Output the [X, Y] coordinate of the center of the cell containing the given text.  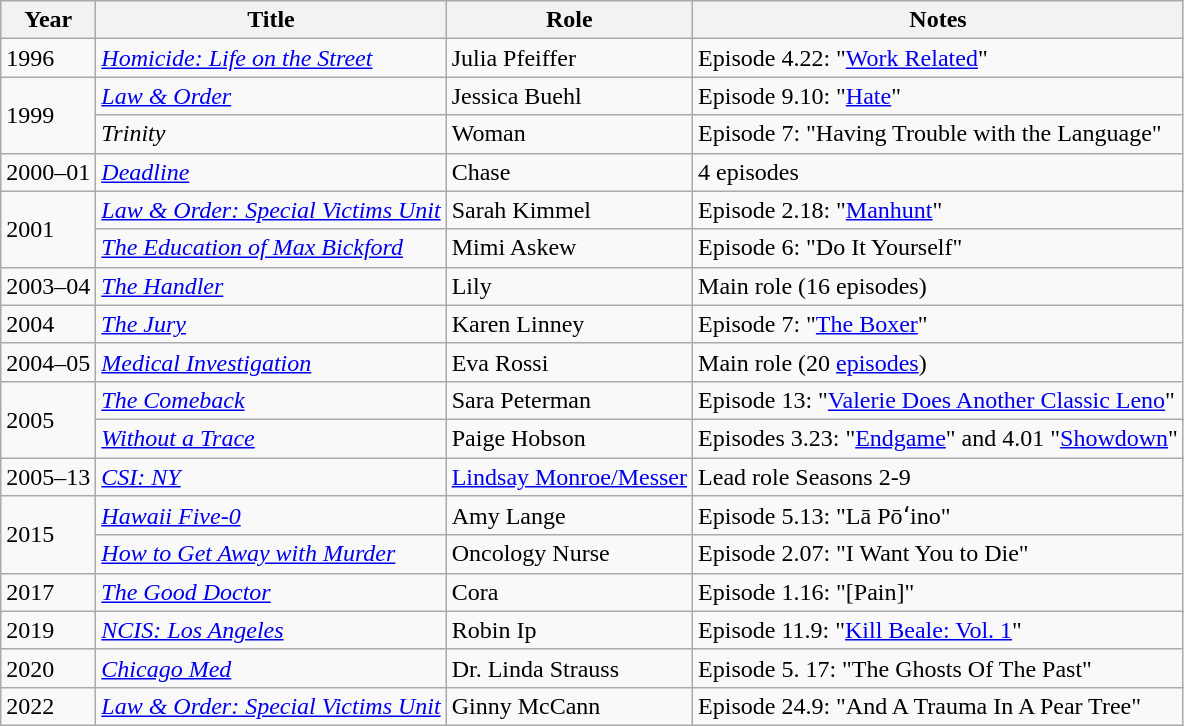
Episode 24.9: "And A Trauma In A Pear Tree" [938, 706]
The Jury [271, 324]
2017 [48, 592]
2019 [48, 630]
2004–05 [48, 362]
2015 [48, 535]
Jessica Buehl [569, 96]
Episode 5. 17: "The Ghosts Of The Past" [938, 668]
The Education of Max Bickford [271, 248]
Main role (16 episodes) [938, 286]
2005 [48, 419]
Medical Investigation [271, 362]
Mimi Askew [569, 248]
How to Get Away with Murder [271, 554]
Eva Rossi [569, 362]
Episodes 3.23: "Endgame" and 4.01 "Showdown" [938, 438]
4 episodes [938, 172]
Episode 7: "The Boxer" [938, 324]
1996 [48, 58]
2004 [48, 324]
Main role (20 episodes) [938, 362]
Deadline [271, 172]
The Good Doctor [271, 592]
Dr. Linda Strauss [569, 668]
Year [48, 20]
Episode 2.18: "Manhunt" [938, 210]
Robin Ip [569, 630]
The Handler [271, 286]
Title [271, 20]
Role [569, 20]
2003–04 [48, 286]
Without a Trace [271, 438]
CSI: NY [271, 477]
Sara Peterman [569, 400]
1999 [48, 115]
Episode 11.9: "Kill Beale: Vol. 1" [938, 630]
Episode 13: "Valerie Does Another Classic Leno" [938, 400]
2020 [48, 668]
Ginny McCann [569, 706]
2022 [48, 706]
Homicide: Life on the Street [271, 58]
Woman [569, 134]
Episode 4.22: "Work Related" [938, 58]
Sarah Kimmel [569, 210]
NCIS: Los Angeles [271, 630]
Amy Lange [569, 516]
Law & Order [271, 96]
2001 [48, 229]
Episode 1.16: "[Pain]" [938, 592]
Chase [569, 172]
Episode 9.10: "Hate" [938, 96]
Oncology Nurse [569, 554]
2000–01 [48, 172]
Lead role Seasons 2-9 [938, 477]
Chicago Med [271, 668]
2005–13 [48, 477]
Episode 6: "Do It Yourself" [938, 248]
Cora [569, 592]
Notes [938, 20]
The Comeback [271, 400]
Episode 7: "Having Trouble with the Language" [938, 134]
Episode 5.13: "Lā Pōʻino" [938, 516]
Paige Hobson [569, 438]
Lily [569, 286]
Trinity [271, 134]
Hawaii Five-0 [271, 516]
Episode 2.07: "I Want You to Die" [938, 554]
Karen Linney [569, 324]
Lindsay Monroe/Messer [569, 477]
Julia Pfeiffer [569, 58]
